Capture the cell that displays the provided text and extract its [X, Y] central coordinate. 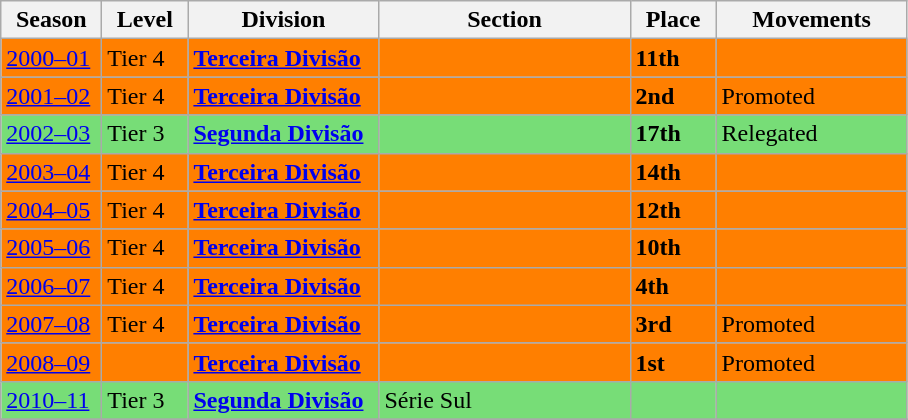
Section [504, 20]
2008–09 [52, 362]
2003–04 [52, 172]
Relegated [812, 134]
Level [145, 20]
2006–07 [52, 286]
Movements [812, 20]
3rd [673, 324]
2000–01 [52, 58]
Season [52, 20]
10th [673, 248]
2007–08 [52, 324]
2004–05 [52, 210]
Division [284, 20]
Série Sul [504, 400]
4th [673, 286]
2nd [673, 96]
12th [673, 210]
1st [673, 362]
2010–11 [52, 400]
2005–06 [52, 248]
2002–03 [52, 134]
14th [673, 172]
Place [673, 20]
11th [673, 58]
2001–02 [52, 96]
17th [673, 134]
